Output the [X, Y] coordinate of the center of the cell containing the given text.  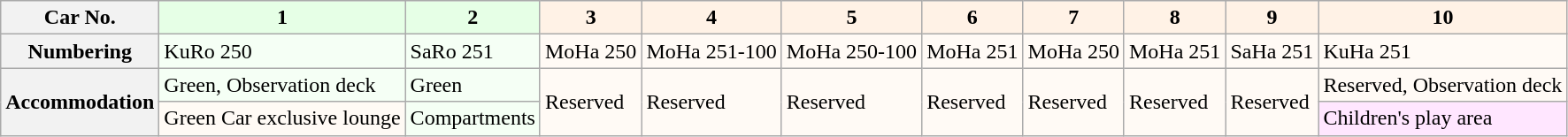
SaHa 251 [1272, 51]
5 [851, 18]
2 [473, 18]
9 [1272, 18]
10 [1442, 18]
SaRo 251 [473, 51]
Children's play area [1442, 118]
MoHa 251-100 [711, 51]
1 [282, 18]
3 [590, 18]
8 [1174, 18]
7 [1073, 18]
Car No. [80, 18]
KuHa 251 [1442, 51]
Green [473, 85]
4 [711, 18]
Accommodation [80, 102]
6 [972, 18]
Compartments [473, 118]
Numbering [80, 51]
MoHa 250-100 [851, 51]
Reserved, Observation deck [1442, 85]
Green Car exclusive lounge [282, 118]
Green, Observation deck [282, 85]
KuRo 250 [282, 51]
